Determine the [x, y] coordinate at the center of the cell enclosing the given text.  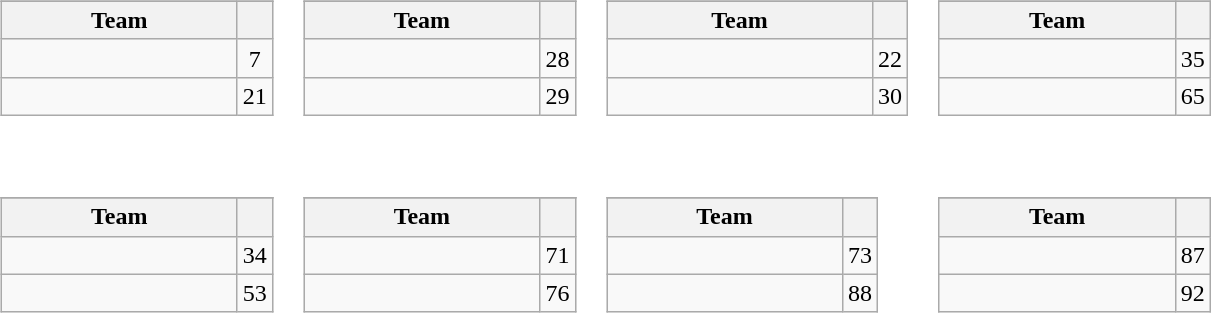
65 [1192, 96]
22 [890, 58]
87 [1192, 255]
29 [558, 96]
88 [860, 293]
30 [890, 96]
34 [254, 255]
28 [558, 58]
35 [1192, 58]
71 [558, 255]
76 [558, 293]
21 [254, 96]
7 [254, 58]
92 [1192, 293]
73 [860, 255]
53 [254, 293]
